Pinpoint the cell where the given text exists, returning its [X, Y] midpoint coordinate. 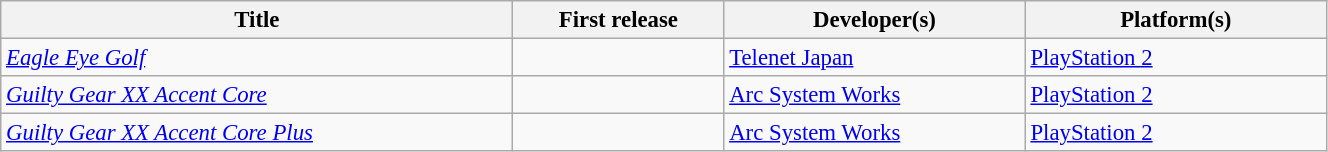
Platform(s) [1176, 20]
First release [618, 20]
Title [257, 20]
Eagle Eye Golf [257, 58]
Telenet Japan [874, 58]
Developer(s) [874, 20]
Guilty Gear XX Accent Core [257, 95]
Guilty Gear XX Accent Core Plus [257, 133]
